Extract the (x, y) coordinate from the center of the cell holding the provided text.  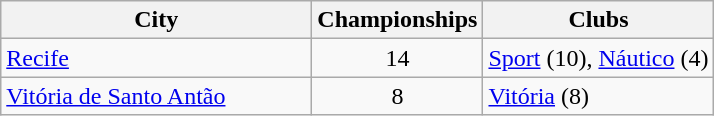
Championships (398, 20)
City (156, 20)
Vitória de Santo Antão (156, 96)
8 (398, 96)
Clubs (598, 20)
Recife (156, 58)
Sport (10), Náutico (4) (598, 58)
Vitória (8) (598, 96)
14 (398, 58)
